Capture the cell that displays the provided text and extract its [x, y] central coordinate. 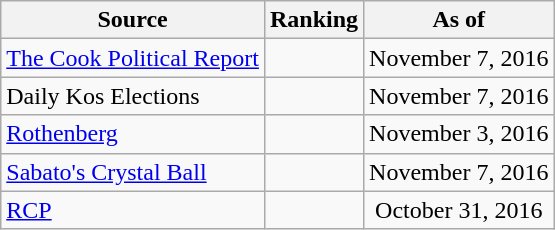
Ranking [314, 20]
October 31, 2016 [459, 210]
November 3, 2016 [459, 134]
Source [133, 20]
Daily Kos Elections [133, 96]
Rothenberg [133, 134]
Sabato's Crystal Ball [133, 172]
As of [459, 20]
RCP [133, 210]
The Cook Political Report [133, 58]
